Capture the cell that displays the provided text and extract its (x, y) central coordinate. 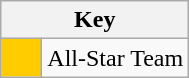
All-Star Team (116, 58)
Key (95, 20)
